Extract the [X, Y] coordinate from the center of the cell holding the provided text.  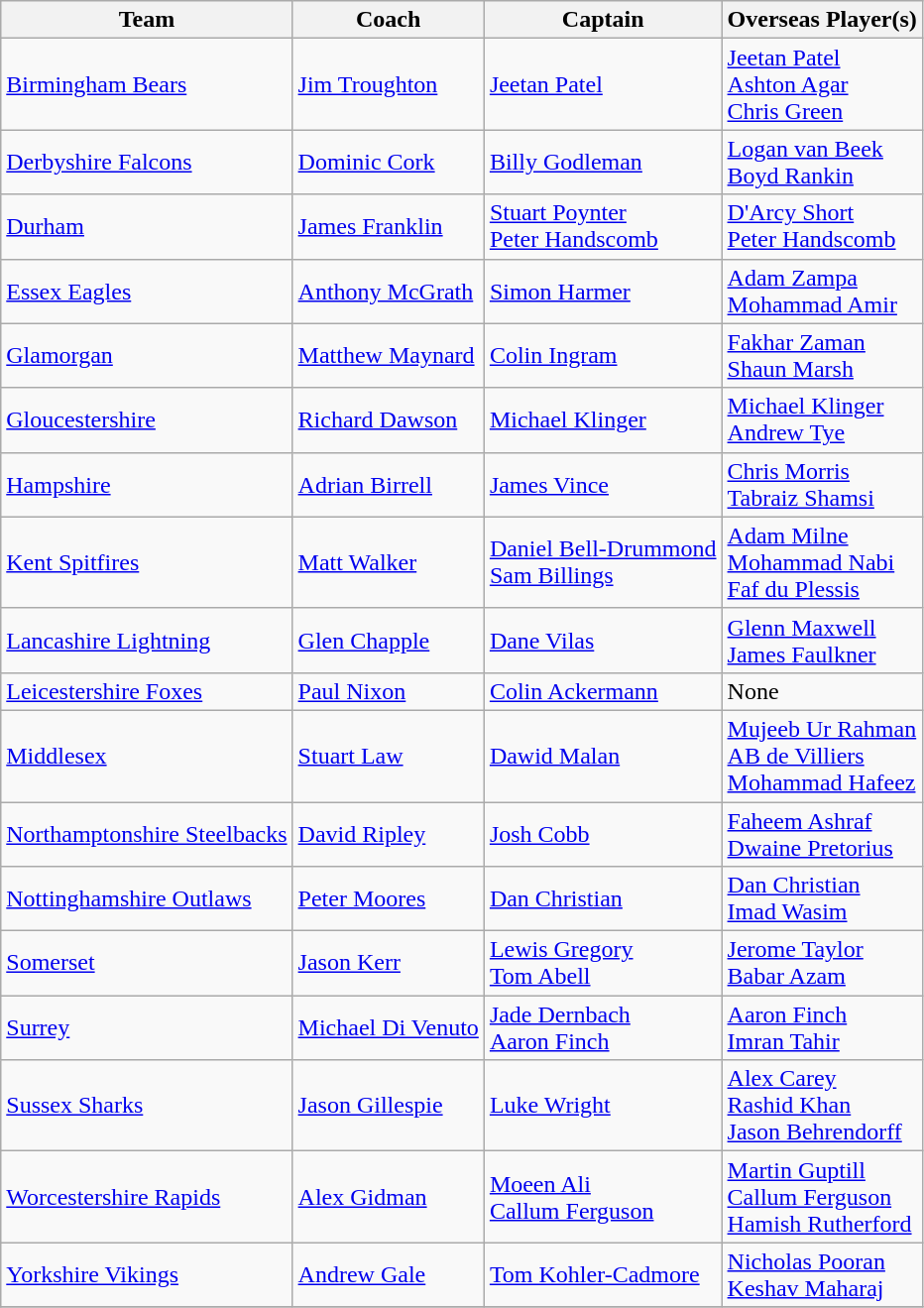
Adam Zampa Mohammad Amir [822, 292]
D'Arcy Short Peter Handscomb [822, 226]
Jerome Taylor Babar Azam [822, 964]
Yorkshire Vikings [147, 1275]
None [822, 691]
Somerset [147, 964]
Gloucestershire [147, 420]
Peter Moores [389, 898]
Michael Di Venuto [389, 1027]
Jeetan Patel Ashton Agar Chris Green [822, 84]
Luke Wright [603, 1106]
Dawid Malan [603, 756]
Team [147, 20]
Northamptonshire Steelbacks [147, 833]
Adrian Birrell [389, 484]
James Franklin [389, 226]
Billy Godleman [603, 163]
Josh Cobb [603, 833]
Sussex Sharks [147, 1106]
Stuart Law [389, 756]
Glen Chapple [389, 641]
Anthony McGrath [389, 292]
Dane Vilas [603, 641]
Michael Klinger [603, 420]
Lewis Gregory Tom Abell [603, 964]
Richard Dawson [389, 420]
Hampshire [147, 484]
Derbyshire Falcons [147, 163]
Adam Milne Mohammad Nabi Faf du Plessis [822, 562]
Logan van Beek Boyd Rankin [822, 163]
Colin Ingram [603, 355]
Durham [147, 226]
James Vince [603, 484]
Kent Spitfires [147, 562]
Jason Kerr [389, 964]
Paul Nixon [389, 691]
Jade Dernbach Aaron Finch [603, 1027]
Chris Morris Tabraiz Shamsi [822, 484]
Aaron Finch Imran Tahir [822, 1027]
Tom Kohler-Cadmore [603, 1275]
Coach [389, 20]
Moeen Ali Callum Ferguson [603, 1197]
Jeetan Patel [603, 84]
Jim Troughton [389, 84]
Surrey [147, 1027]
Stuart Poynter Peter Handscomb [603, 226]
Middlesex [147, 756]
Andrew Gale [389, 1275]
Matthew Maynard [389, 355]
Matt Walker [389, 562]
Mujeeb Ur Rahman AB de Villiers Mohammad Hafeez [822, 756]
Lancashire Lightning [147, 641]
Fakhar Zaman Shaun Marsh [822, 355]
Dan Christian Imad Wasim [822, 898]
David Ripley [389, 833]
Faheem Ashraf Dwaine Pretorius [822, 833]
Dominic Cork [389, 163]
Colin Ackermann [603, 691]
Simon Harmer [603, 292]
Jason Gillespie [389, 1106]
Alex Gidman [389, 1197]
Glenn Maxwell James Faulkner [822, 641]
Captain [603, 20]
Martin Guptill Callum Ferguson Hamish Rutherford [822, 1197]
Overseas Player(s) [822, 20]
Nottinghamshire Outlaws [147, 898]
Michael Klinger Andrew Tye [822, 420]
Nicholas Pooran Keshav Maharaj [822, 1275]
Worcestershire Rapids [147, 1197]
Leicestershire Foxes [147, 691]
Glamorgan [147, 355]
Birmingham Bears [147, 84]
Daniel Bell-Drummond Sam Billings [603, 562]
Alex Carey Rashid Khan Jason Behrendorff [822, 1106]
Essex Eagles [147, 292]
Dan Christian [603, 898]
